For the text-containing cell, return its midpoint in (X, Y) coordinate format. 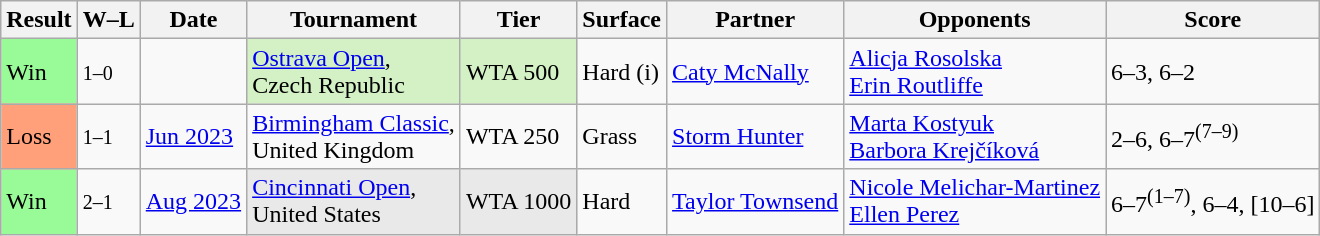
Aug 2023 (193, 202)
Birmingham Classic, United Kingdom (354, 136)
WTA 500 (518, 72)
Nicole Melichar-Martinez Ellen Perez (975, 202)
WTA 1000 (518, 202)
6–3, 6–2 (1213, 72)
Tier (518, 20)
Jun 2023 (193, 136)
Surface (622, 20)
Ostrava Open, Czech Republic (354, 72)
Loss (39, 136)
Alicja Rosolska Erin Routliffe (975, 72)
Storm Hunter (756, 136)
Cincinnati Open, United States (354, 202)
2–1 (108, 202)
Hard (i) (622, 72)
2–6, 6–7(7–9) (1213, 136)
Date (193, 20)
Grass (622, 136)
1–1 (108, 136)
1–0 (108, 72)
Score (1213, 20)
Hard (622, 202)
Opponents (975, 20)
W–L (108, 20)
6–7(1–7), 6–4, [10–6] (1213, 202)
Partner (756, 20)
Taylor Townsend (756, 202)
Result (39, 20)
Marta Kostyuk Barbora Krejčíková (975, 136)
WTA 250 (518, 136)
Caty McNally (756, 72)
Tournament (354, 20)
